Return (X, Y) of the center of cell containing provided text 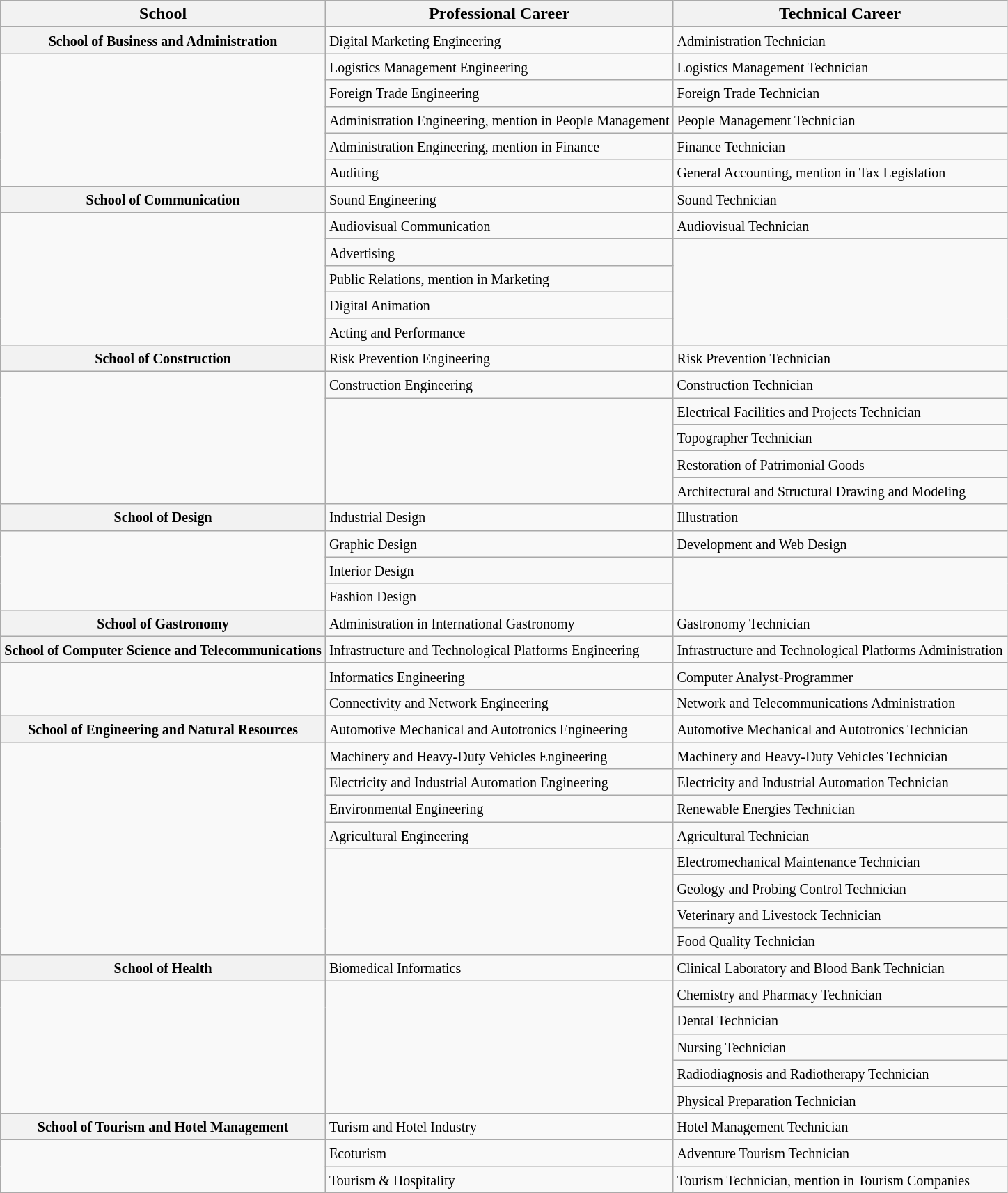
Network and Telecommunications Administration (840, 702)
Infrastructure and Technological Platforms Administration (840, 649)
Biomedical Informatics (499, 967)
Veterinary and Livestock Technician (840, 915)
Ecoturism (499, 1153)
Foreign Trade Engineering (499, 93)
Adventure Tourism Technician (840, 1153)
Clinical Laboratory and Blood Bank Technician (840, 967)
Agricultural Engineering (499, 835)
Finance Technician (840, 146)
Electromechanical Maintenance Technician (840, 862)
Acting and Performance (499, 332)
Architectural and Structural Drawing and Modeling (840, 491)
Interior Design (499, 570)
Food Quality Technician (840, 941)
Digital Animation (499, 305)
School of Communication (163, 199)
Foreign Trade Technician (840, 93)
School of Engineering and Natural Resources (163, 729)
Agricultural Technician (840, 835)
Sound Engineering (499, 199)
Renewable Energies Technician (840, 809)
Radiodiagnosis and Radiotherapy Technician (840, 1073)
Environmental Engineering (499, 809)
Construction Technician (840, 385)
School of Design (163, 517)
Construction Engineering (499, 385)
Machinery and Heavy-Duty Vehicles Technician (840, 755)
Auditing (499, 173)
Administration Engineering, mention in People Management (499, 120)
Administration in International Gastronomy (499, 623)
Sound Technician (840, 199)
School of Tourism and Hotel Management (163, 1126)
Automotive Mechanical and Autotronics Technician (840, 729)
School of Computer Science and Telecommunications (163, 649)
People Management Technician (840, 120)
School of Construction (163, 358)
School of Health (163, 967)
Public Relations, mention in Marketing (499, 278)
Audiovisual Technician (840, 226)
Administration Engineering, mention in Finance (499, 146)
School of Gastronomy (163, 623)
Fashion Design (499, 596)
Risk Prevention Technician (840, 358)
Industrial Design (499, 517)
Turism and Hotel Industry (499, 1126)
Administration Technician (840, 40)
Professional Career (499, 14)
Hotel Management Technician (840, 1126)
Restoration of Patrimonial Goods (840, 464)
Advertising (499, 252)
Automotive Mechanical and Autotronics Engineering (499, 729)
Infrastructure and Technological Platforms Engineering (499, 649)
Electricity and Industrial Automation Technician (840, 782)
Development and Web Design (840, 544)
Geology and Probing Control Technician (840, 888)
Electricity and Industrial Automation Engineering (499, 782)
Connectivity and Network Engineering (499, 702)
Physical Preparation Technician (840, 1100)
Tourism Technician, mention in Tourism Companies (840, 1180)
Electrical Facilities and Projects Technician (840, 411)
Nursing Technician (840, 1047)
School of Business and Administration (163, 40)
Computer Analyst-Programmer (840, 676)
Chemistry and Pharmacy Technician (840, 994)
Digital Marketing Engineering (499, 40)
Machinery and Heavy-Duty Vehicles Engineering (499, 755)
Topographer Technician (840, 438)
Tourism & Hospitality (499, 1180)
School (163, 14)
Dental Technician (840, 1020)
Graphic Design (499, 544)
Audiovisual Communication (499, 226)
Informatics Engineering (499, 676)
Gastronomy Technician (840, 623)
Logistics Management Engineering (499, 67)
Technical Career (840, 14)
Illustration (840, 517)
Logistics Management Technician (840, 67)
General Accounting, mention in Tax Legislation (840, 173)
Risk Prevention Engineering (499, 358)
